Return [x, y] of the center of cell containing provided text 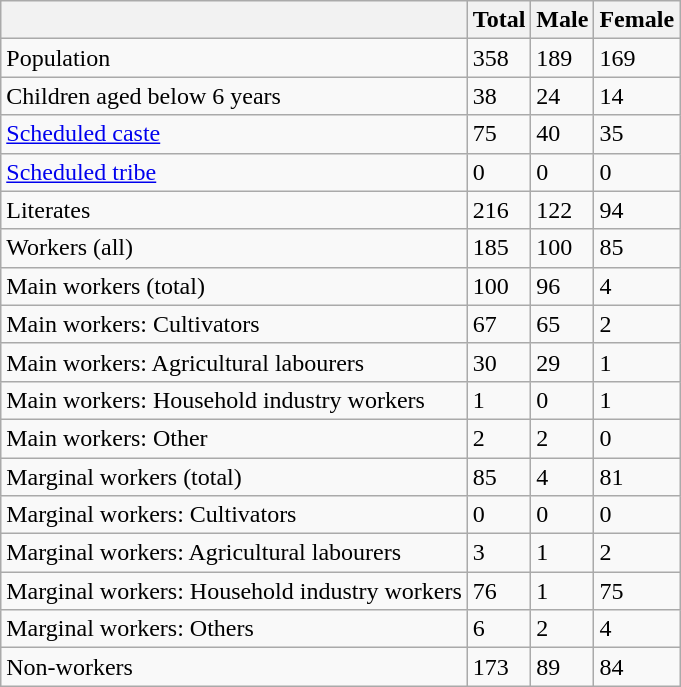
84 [637, 667]
6 [499, 629]
Children aged below 6 years [234, 96]
38 [499, 96]
89 [562, 667]
Scheduled caste [234, 134]
96 [562, 286]
Scheduled tribe [234, 172]
169 [637, 58]
29 [562, 362]
Main workers: Household industry workers [234, 400]
40 [562, 134]
67 [499, 324]
30 [499, 362]
Marginal workers: Others [234, 629]
3 [499, 553]
65 [562, 324]
24 [562, 96]
Marginal workers (total) [234, 477]
Literates [234, 210]
Marginal workers: Cultivators [234, 515]
173 [499, 667]
189 [562, 58]
Main workers: Agricultural labourers [234, 362]
Female [637, 20]
358 [499, 58]
216 [499, 210]
Non-workers [234, 667]
Male [562, 20]
14 [637, 96]
Main workers: Cultivators [234, 324]
122 [562, 210]
Total [499, 20]
81 [637, 477]
Workers (all) [234, 248]
Main workers (total) [234, 286]
Population [234, 58]
94 [637, 210]
Marginal workers: Agricultural labourers [234, 553]
185 [499, 248]
Marginal workers: Household industry workers [234, 591]
35 [637, 134]
76 [499, 591]
Main workers: Other [234, 438]
